Search for the cell housing the specified text and yield its (x, y) center coordinate. 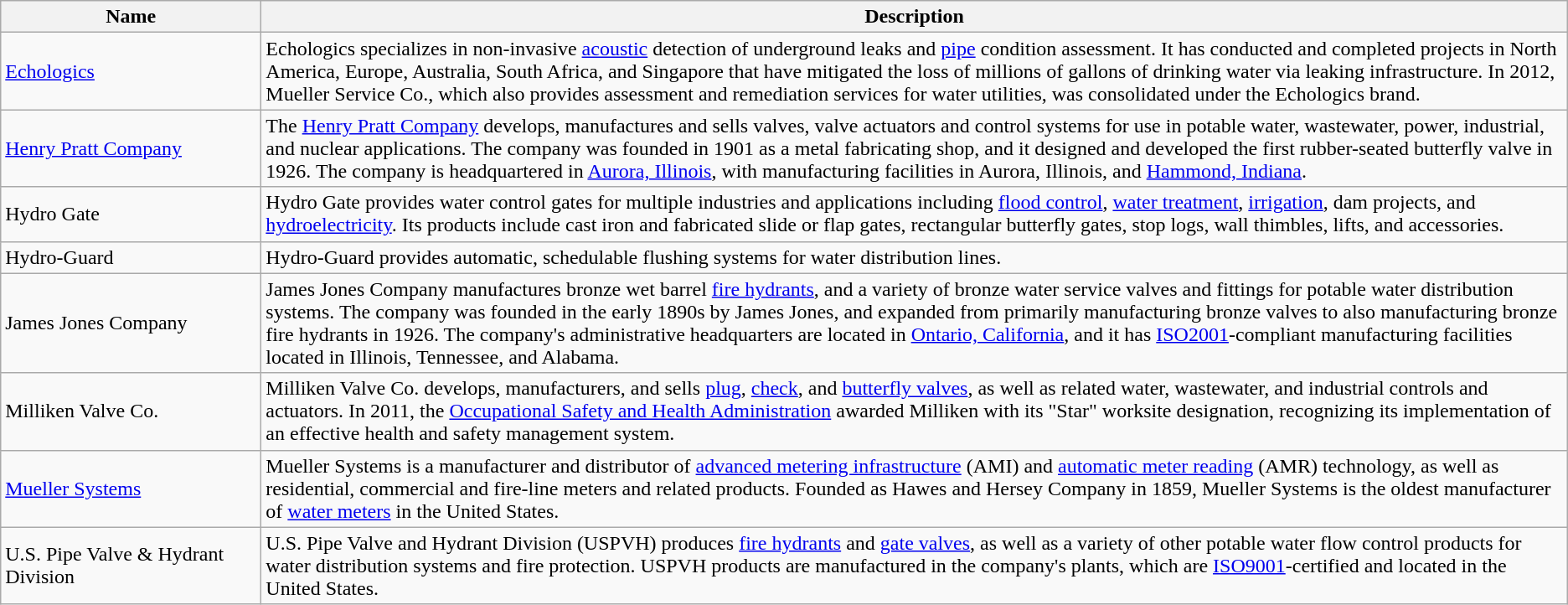
Mueller Systems (131, 489)
Echologics (131, 71)
Milliken Valve Co. (131, 411)
Description (915, 17)
Hydro Gate (131, 215)
U.S. Pipe Valve & Hydrant Division (131, 566)
James Jones Company (131, 323)
Hydro-Guard (131, 257)
Name (131, 17)
Henry Pratt Company (131, 148)
Hydro-Guard provides automatic, schedulable flushing systems for water distribution lines. (915, 257)
